Capture the cell that displays the provided text and extract its [x, y] central coordinate. 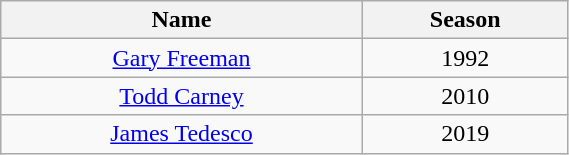
2010 [465, 96]
Todd Carney [182, 96]
1992 [465, 58]
2019 [465, 134]
Gary Freeman [182, 58]
James Tedesco [182, 134]
Name [182, 20]
Season [465, 20]
